Search for the cell housing the specified text and yield its [x, y] center coordinate. 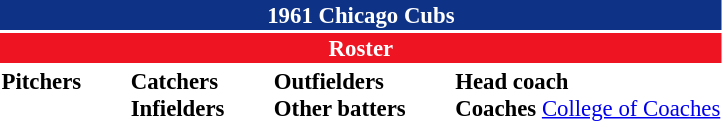
Roster [361, 48]
1961 Chicago Cubs [361, 15]
